Return the [x, y] coordinate for the center point of the cell that contains the specified text.  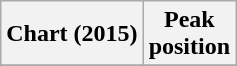
Peakposition [189, 34]
Chart (2015) [72, 34]
